Identify which cell holds the provided text, then report its [x, y] central coordinate. 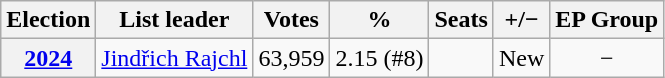
2.15 (#8) [380, 58]
63,959 [292, 58]
New [521, 58]
Election [48, 20]
Seats [461, 20]
% [380, 20]
EP Group [607, 20]
− [607, 58]
List leader [174, 20]
+/− [521, 20]
2024 [48, 58]
Votes [292, 20]
Jindřich Rajchl [174, 58]
